Find where the given text appears and provide that cell's center as [X, Y] coordinate. 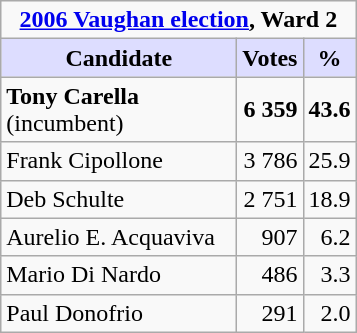
25.9 [330, 161]
Tony Carella (incumbent) [119, 110]
2 751 [270, 199]
Votes [270, 58]
18.9 [330, 199]
3 786 [270, 161]
291 [270, 313]
Mario Di Nardo [119, 275]
% [330, 58]
907 [270, 237]
6.2 [330, 237]
Candidate [119, 58]
2.0 [330, 313]
3.3 [330, 275]
486 [270, 275]
6 359 [270, 110]
Deb Schulte [119, 199]
2006 Vaughan election, Ward 2 [178, 20]
Aurelio E. Acquaviva [119, 237]
Frank Cipollone [119, 161]
Paul Donofrio [119, 313]
43.6 [330, 110]
